Capture the cell that displays the provided text and extract its [x, y] central coordinate. 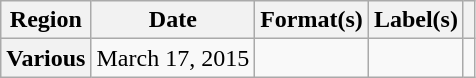
Label(s) [416, 20]
Region [46, 20]
Format(s) [312, 20]
Date [173, 20]
Various [46, 58]
March 17, 2015 [173, 58]
